From the cell containing the given text, extract its center point as [x, y] coordinate. 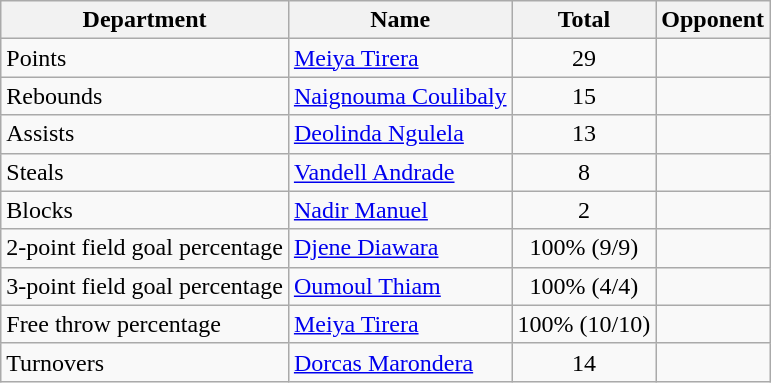
Steals [145, 172]
14 [584, 362]
Turnovers [145, 362]
100% (9/9) [584, 248]
Rebounds [145, 96]
Total [584, 20]
8 [584, 172]
Free throw percentage [145, 324]
15 [584, 96]
3-point field goal percentage [145, 286]
Name [400, 20]
Points [145, 58]
13 [584, 134]
Vandell Andrade [400, 172]
Department [145, 20]
100% (4/4) [584, 286]
Blocks [145, 210]
Nadir Manuel [400, 210]
Naignouma Coulibaly [400, 96]
100% (10/10) [584, 324]
Oumoul Thiam [400, 286]
2-point field goal percentage [145, 248]
Opponent [713, 20]
29 [584, 58]
2 [584, 210]
Dorcas Marondera [400, 362]
Assists [145, 134]
Deolinda Ngulela [400, 134]
Djene Diawara [400, 248]
